From the cell containing the given text, extract its center point as (x, y) coordinate. 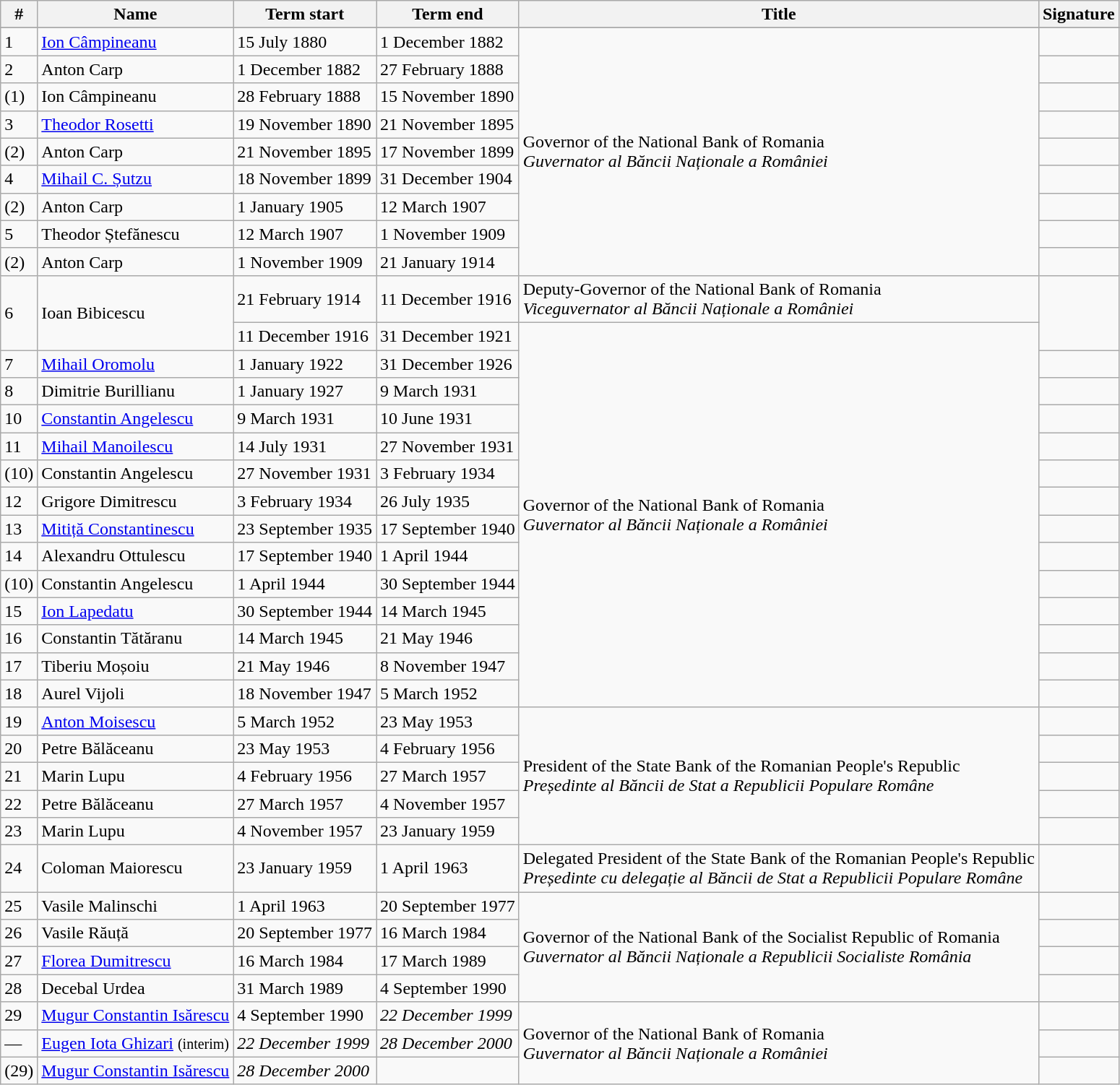
1 (19, 42)
Signature (1078, 14)
13 (19, 529)
Eugen Iota Ghizari (interim) (136, 1043)
20 (19, 748)
Tiberiu Moșoiu (136, 666)
27 February 1888 (448, 69)
15 (19, 611)
19 November 1890 (305, 124)
Deputy-Governor of the National Bank of RomaniaViceguvernator al Băncii Naționale a României (779, 299)
21 (19, 776)
22 (19, 804)
18 November 1899 (305, 179)
26 (19, 933)
Dimitrie Burillianu (136, 392)
(1) (19, 97)
23 September 1935 (305, 529)
10 (19, 419)
Theodor Rosetti (136, 124)
19 (19, 721)
Delegated President of the State Bank of the Romanian People's RepublicPreședinte cu delegație al Băncii de Stat a Republicii Populare Române (779, 868)
14 (19, 556)
31 March 1989 (305, 988)
21 February 1914 (305, 299)
Ioan Bibicescu (136, 312)
23 (19, 831)
18 (19, 693)
Decebal Urdea (136, 988)
Ion Lapedatu (136, 611)
2 (19, 69)
8 (19, 392)
Term end (448, 14)
— (19, 1043)
28 February 1888 (305, 97)
24 (19, 868)
3 (19, 124)
28 (19, 988)
Mihail Manoilescu (136, 446)
17 November 1899 (448, 152)
Mihail C. Șutzu (136, 179)
31 December 1926 (448, 363)
21 January 1914 (448, 261)
12 (19, 501)
President of the State Bank of the Romanian People's RepublicPreședinte al Băncii de Stat a Republicii Populare Române (779, 776)
Governor of the National Bank of the Socialist Republic of RomaniaGuvernator al Băncii Naționale a Republicii Socialiste România (779, 947)
17 March 1989 (448, 961)
16 (19, 639)
Title (779, 14)
4 (19, 179)
6 (19, 312)
Anton Moisescu (136, 721)
7 (19, 363)
15 July 1880 (305, 42)
27 (19, 961)
31 December 1921 (448, 336)
15 November 1890 (448, 97)
Constantin Tătăranu (136, 639)
Term start (305, 14)
29 (19, 1016)
Vasile Răuță (136, 933)
Florea Dumitrescu (136, 961)
25 (19, 906)
1 January 1927 (305, 392)
10 June 1931 (448, 419)
17 (19, 666)
Coloman Maiorescu (136, 868)
(29) (19, 1071)
Mitiță Constantinescu (136, 529)
Vasile Malinschi (136, 906)
Alexandru Ottulescu (136, 556)
Mihail Oromolu (136, 363)
8 November 1947 (448, 666)
31 December 1904 (448, 179)
Name (136, 14)
Theodor Ștefănescu (136, 234)
1 January 1922 (305, 363)
26 July 1935 (448, 501)
18 November 1947 (305, 693)
# (19, 14)
Grigore Dimitrescu (136, 501)
Aurel Vijoli (136, 693)
11 (19, 446)
14 July 1931 (305, 446)
5 (19, 234)
1 January 1905 (305, 207)
